Find where the given text appears and provide that cell's center as [X, Y] coordinate. 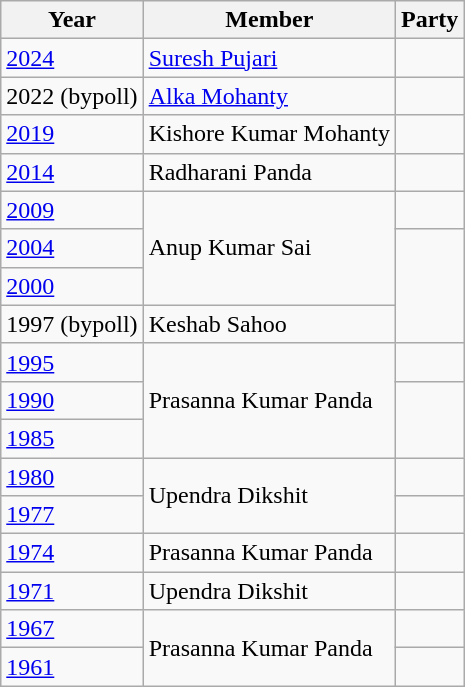
1977 [72, 515]
2019 [72, 134]
1990 [72, 400]
Year [72, 20]
1985 [72, 438]
1961 [72, 667]
Kishore Kumar Mohanty [269, 134]
Anup Kumar Sai [269, 248]
1980 [72, 477]
2024 [72, 58]
1971 [72, 591]
2000 [72, 286]
Keshab Sahoo [269, 324]
Member [269, 20]
1997 (bypoll) [72, 324]
Alka Mohanty [269, 96]
Party [429, 20]
2014 [72, 172]
1995 [72, 362]
2009 [72, 210]
Radharani Panda [269, 172]
2022 (bypoll) [72, 96]
Suresh Pujari [269, 58]
1967 [72, 629]
1974 [72, 553]
2004 [72, 248]
